Provide the (X, Y) coordinate of the cell's center where the given text is located.  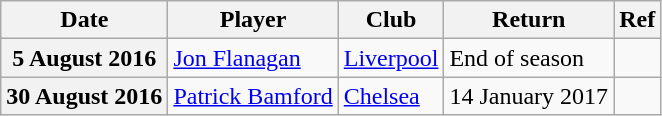
Date (84, 20)
5 August 2016 (84, 58)
Player (253, 20)
Patrick Bamford (253, 96)
Ref (638, 20)
30 August 2016 (84, 96)
Chelsea (391, 96)
Liverpool (391, 58)
Return (529, 20)
End of season (529, 58)
Club (391, 20)
14 January 2017 (529, 96)
Jon Flanagan (253, 58)
